Return the (X, Y) coordinate for the center point of the cell that contains the specified text.  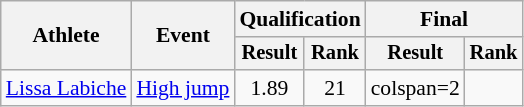
High jump (182, 88)
Event (182, 36)
Lissa Labiche (66, 88)
21 (334, 88)
1.89 (269, 88)
Qualification (300, 19)
Athlete (66, 36)
colspan=2 (416, 88)
Final (444, 19)
